From the cell containing the given text, extract its center point as [X, Y] coordinate. 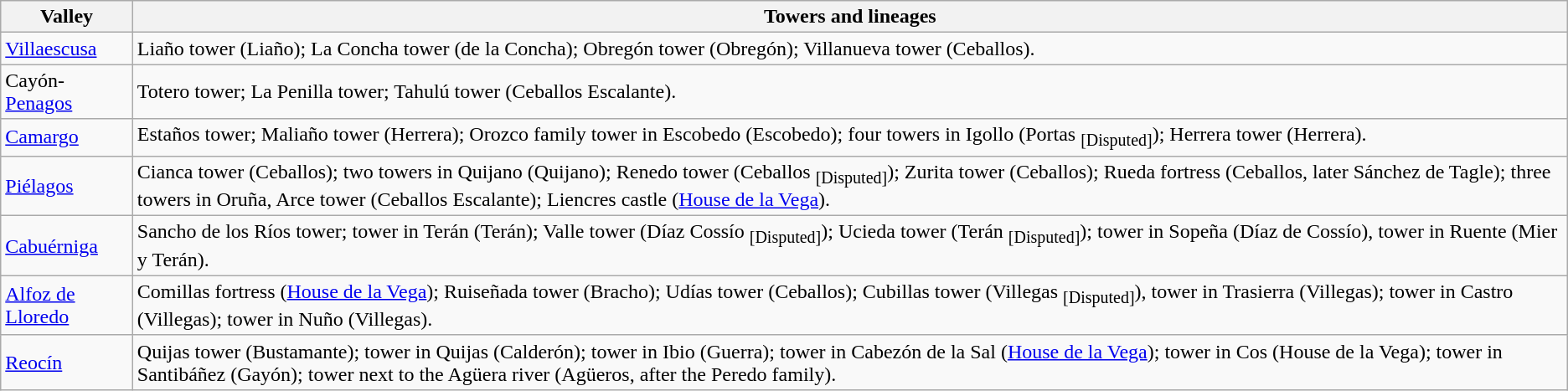
Reocín [67, 362]
Cayón-Penagos [67, 92]
Piélagos [67, 186]
Liaño tower (Liaño); La Concha tower (de la Concha); Obregón tower (Obregón); Villanueva tower (Ceballos). [849, 49]
Cabuérniga [67, 246]
Valley [67, 17]
Totero tower; La Penilla tower; Tahulú tower (Ceballos Escalante). [849, 92]
Villaescusa [67, 49]
Towers and lineages [849, 17]
Alfoz de Lloredo [67, 305]
Camargo [67, 137]
